Extract the [x, y] coordinate from the center of the cell holding the provided text.  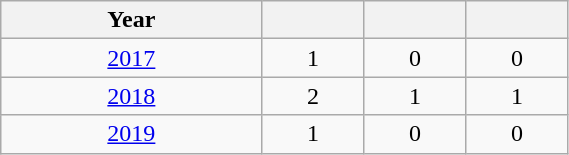
Year [132, 20]
2019 [132, 134]
2017 [132, 58]
2 [313, 96]
2018 [132, 96]
